Scan for the cell matching the given text and deliver its [x, y] coordinate at center. 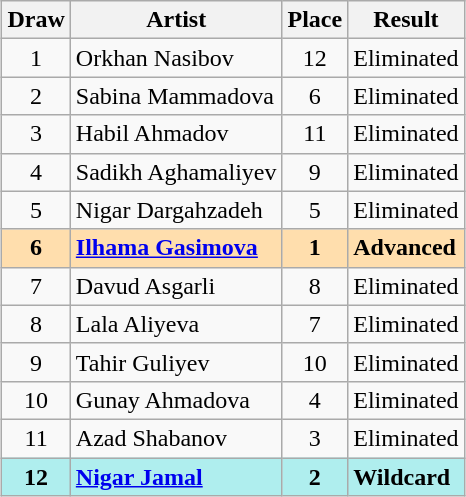
Orkhan Nasibov [176, 58]
Advanced [406, 248]
Habil Ahmadov [176, 134]
Artist [176, 20]
Place [315, 20]
Azad Shabanov [176, 438]
Result [406, 20]
Sabina Mammadova [176, 96]
Nigar Dargahzadeh [176, 210]
Nigar Jamal [176, 477]
Ilhama Gasimova [176, 248]
Wildcard [406, 477]
Davud Asgarli [176, 286]
Gunay Ahmadova [176, 400]
Lala Aliyeva [176, 324]
Tahir Guliyev [176, 362]
Draw [36, 20]
Sadikh Aghamaliyev [176, 172]
